Return the [X, Y] coordinate for the center point of the cell that contains the specified text.  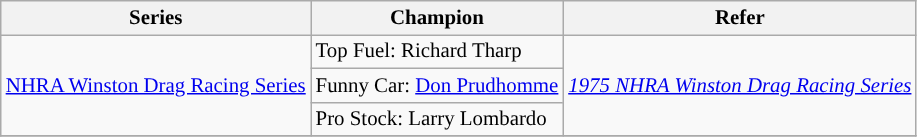
Pro Stock: Larry Lombardo [438, 119]
Refer [740, 18]
1975 NHRA Winston Drag Racing Series [740, 85]
Champion [438, 18]
Top Fuel: Richard Tharp [438, 51]
NHRA Winston Drag Racing Series [156, 85]
Series [156, 18]
Funny Car: Don Prudhomme [438, 85]
